From the cell containing the given text, extract its center point as [X, Y] coordinate. 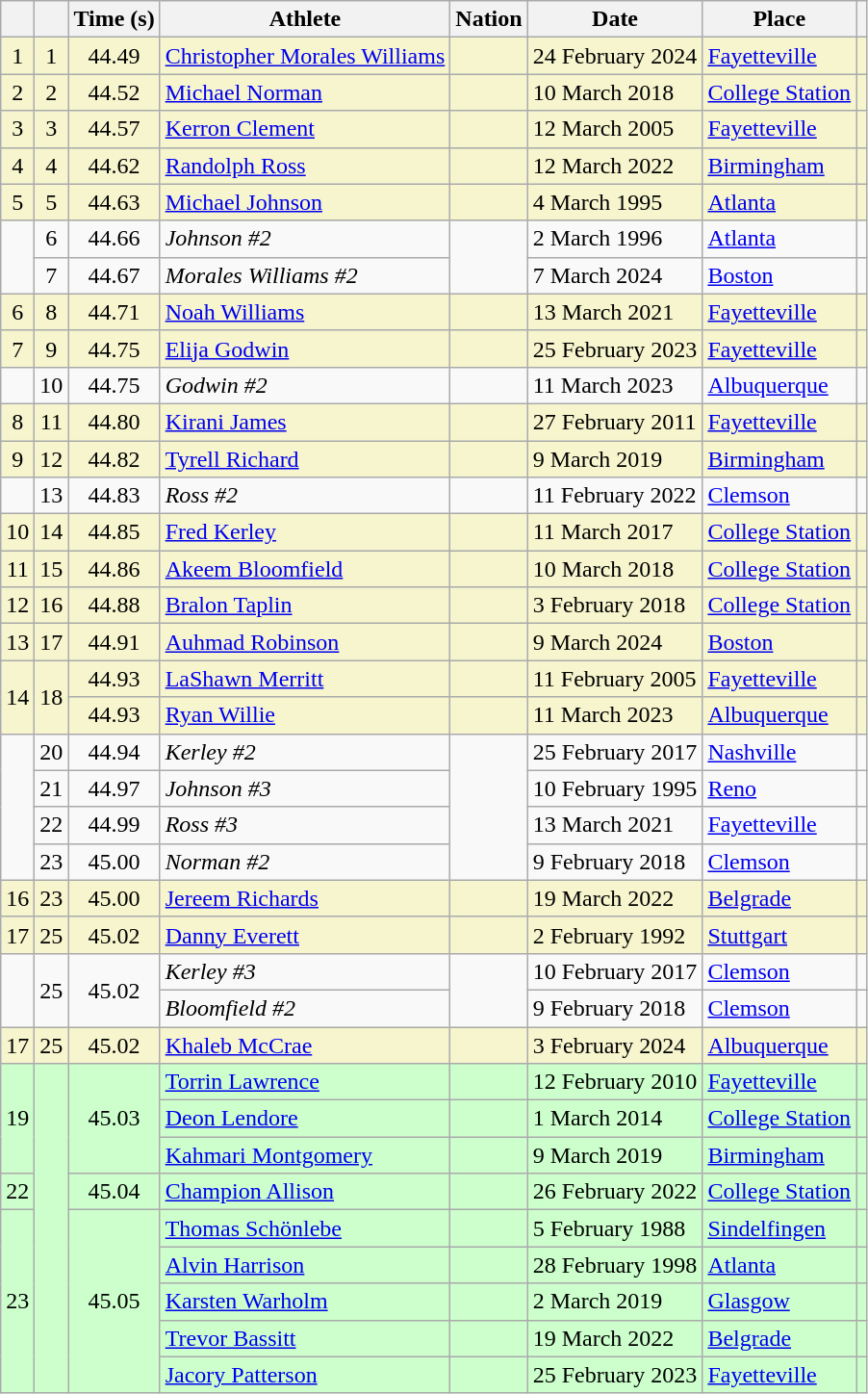
Morales Williams #2 [305, 275]
44.63 [114, 202]
44.94 [114, 752]
11 February 2005 [615, 679]
20 [52, 752]
28 February 1998 [615, 1265]
Auhmad Robinson [305, 642]
Fred Kerley [305, 532]
Alvin Harrison [305, 1265]
Trevor Bassitt [305, 1338]
2 March 2019 [615, 1302]
21 [52, 788]
45.04 [114, 1192]
2 February 1992 [615, 935]
45.03 [114, 1119]
Torrin Lawrence [305, 1082]
Ross #2 [305, 496]
Glasgow [779, 1302]
44.99 [114, 825]
12 March 2022 [615, 166]
11 March 2017 [615, 532]
Christopher Morales Williams [305, 56]
Kirani James [305, 422]
9 March 2024 [615, 642]
44.83 [114, 496]
Kahmari Montgomery [305, 1155]
Deon Lendore [305, 1119]
Michael Norman [305, 92]
Karsten Warholm [305, 1302]
44.57 [114, 129]
Akeem Bloomfield [305, 569]
44.86 [114, 569]
Norman #2 [305, 862]
45.05 [114, 1302]
10 February 1995 [615, 788]
Stuttgart [779, 935]
Bloomfield #2 [305, 1008]
44.85 [114, 532]
44.52 [114, 92]
44.80 [114, 422]
Place [779, 19]
44.82 [114, 459]
44.67 [114, 275]
Jereem Richards [305, 898]
12 March 2005 [615, 129]
5 February 1988 [615, 1228]
Jacory Patterson [305, 1375]
44.97 [114, 788]
26 February 2022 [615, 1192]
Johnson #3 [305, 788]
4 March 1995 [615, 202]
Thomas Schönlebe [305, 1228]
2 March 1996 [615, 239]
Kerley #3 [305, 971]
Noah Williams [305, 312]
15 [52, 569]
Randolph Ross [305, 166]
24 February 2024 [615, 56]
Godwin #2 [305, 385]
1 March 2014 [615, 1119]
44.71 [114, 312]
25 February 2017 [615, 752]
44.88 [114, 606]
Kerron Clement [305, 129]
Kerley #2 [305, 752]
Danny Everett [305, 935]
Ross #3 [305, 825]
Khaleb McCrae [305, 1045]
Bralon Taplin [305, 606]
44.62 [114, 166]
27 February 2011 [615, 422]
18 [52, 697]
Michael Johnson [305, 202]
44.66 [114, 239]
3 February 2018 [615, 606]
19 [17, 1119]
44.49 [114, 56]
Elija Godwin [305, 348]
44.91 [114, 642]
Date [615, 19]
Sindelfingen [779, 1228]
Nation [489, 19]
Time (s) [114, 19]
12 February 2010 [615, 1082]
11 February 2022 [615, 496]
LaShawn Merritt [305, 679]
Ryan Willie [305, 715]
Athlete [305, 19]
Champion Allison [305, 1192]
Reno [779, 788]
10 February 2017 [615, 971]
Tyrell Richard [305, 459]
7 March 2024 [615, 275]
3 February 2024 [615, 1045]
Nashville [779, 752]
Johnson #2 [305, 239]
